Locate the cell with the specified text and output its (x, y) center coordinate. 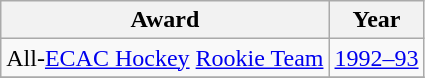
Year (376, 20)
1992–93 (376, 58)
All-ECAC Hockey Rookie Team (165, 58)
Award (165, 20)
